Identify which cell holds the provided text, then report its [X, Y] central coordinate. 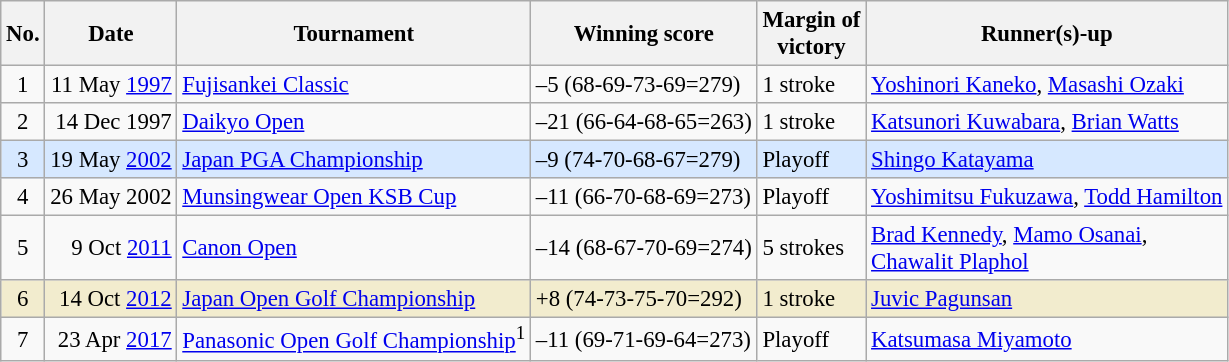
Daikyo Open [354, 122]
Katsunori Kuwabara, Brian Watts [1047, 122]
26 May 2002 [111, 197]
Canon Open [354, 248]
+8 (74-73-75-70=292) [644, 299]
Brad Kennedy, Mamo Osanai, Chawalit Plaphol [1047, 248]
Panasonic Open Golf Championship1 [354, 339]
–5 (68-69-73-69=279) [644, 85]
Margin ofvictory [812, 34]
5 [23, 248]
Yoshinori Kaneko, Masashi Ozaki [1047, 85]
–21 (66-64-68-65=263) [644, 122]
19 May 2002 [111, 160]
6 [23, 299]
11 May 1997 [111, 85]
Katsumasa Miyamoto [1047, 339]
7 [23, 339]
Japan Open Golf Championship [354, 299]
Yoshimitsu Fukuzawa, Todd Hamilton [1047, 197]
Juvic Pagunsan [1047, 299]
1 [23, 85]
–11 (66-70-68-69=273) [644, 197]
Fujisankei Classic [354, 85]
14 Oct 2012 [111, 299]
14 Dec 1997 [111, 122]
–11 (69-71-69-64=273) [644, 339]
Tournament [354, 34]
3 [23, 160]
2 [23, 122]
9 Oct 2011 [111, 248]
4 [23, 197]
Runner(s)-up [1047, 34]
Munsingwear Open KSB Cup [354, 197]
Japan PGA Championship [354, 160]
Winning score [644, 34]
–9 (74-70-68-67=279) [644, 160]
Date [111, 34]
5 strokes [812, 248]
Shingo Katayama [1047, 160]
No. [23, 34]
23 Apr 2017 [111, 339]
–14 (68-67-70-69=274) [644, 248]
